Identify which cell holds the provided text, then report its (x, y) central coordinate. 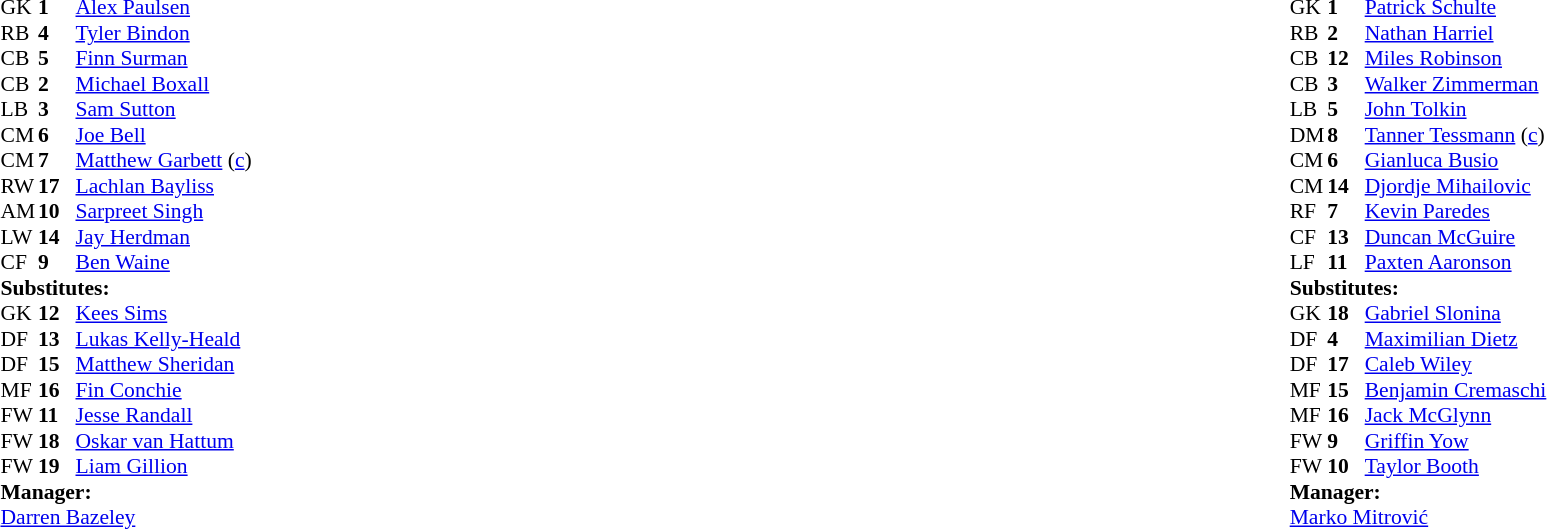
Lukas Kelly-Heald (164, 339)
Jesse Randall (164, 415)
Miles Robinson (1456, 59)
19 (57, 467)
Matthew Garbett (c) (164, 161)
Paxten Aaronson (1456, 263)
8 (1346, 135)
Tanner Tessmann (c) (1456, 135)
Taylor Booth (1456, 467)
Michael Boxall (164, 84)
Maximilian Dietz (1456, 339)
Nathan Harriel (1456, 33)
Liam Gillion (164, 467)
Fin Conchie (164, 390)
Lachlan Bayliss (164, 186)
Jack McGlynn (1456, 415)
AM (19, 211)
Kees Sims (164, 313)
DM (1309, 135)
LW (19, 237)
Caleb Wiley (1456, 365)
Oskar van Hattum (164, 441)
Duncan McGuire (1456, 237)
RF (1309, 211)
Jay Herdman (164, 237)
Djordje Mihailovic (1456, 186)
RW (19, 186)
Benjamin Cremaschi (1456, 390)
Gabriel Slonina (1456, 313)
Joe Bell (164, 135)
Griffin Yow (1456, 441)
Kevin Paredes (1456, 211)
Ben Waine (164, 263)
Tyler Bindon (164, 33)
Sam Sutton (164, 109)
Matthew Sheridan (164, 365)
Gianluca Busio (1456, 161)
Finn Surman (164, 59)
John Tolkin (1456, 109)
Sarpreet Singh (164, 211)
LF (1309, 263)
Walker Zimmerman (1456, 84)
